For the text-containing cell, return its midpoint in (X, Y) coordinate format. 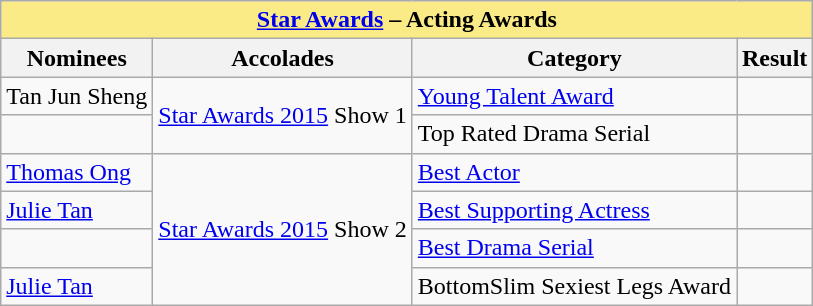
Category (574, 58)
Young Talent Award (574, 96)
Accolades (283, 58)
Top Rated Drama Serial (574, 134)
Tan Jun Sheng (77, 96)
Result (774, 58)
Star Awards 2015 Show 1 (283, 115)
Best Drama Serial (574, 248)
Thomas Ong (77, 172)
Star Awards 2015 Show 2 (283, 229)
Nominees (77, 58)
BottomSlim Sexiest Legs Award (574, 286)
Star Awards – Acting Awards (407, 20)
Best Actor (574, 172)
Best Supporting Actress (574, 210)
